Extract the [x, y] coordinate from the center of the cell holding the provided text.  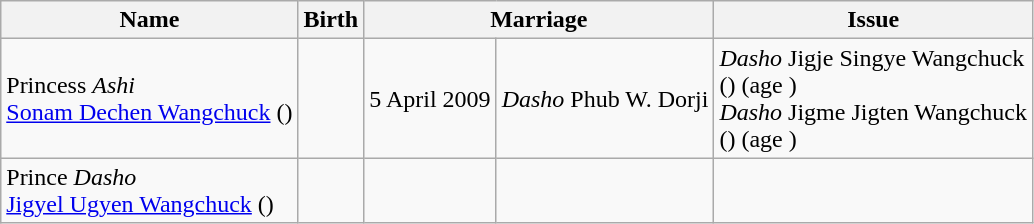
Name [150, 20]
5 April 2009 [430, 98]
Prince DashoJigyel Ugyen Wangchuck () [150, 190]
Birth [331, 20]
Issue [874, 20]
Dasho Phub W. Dorji [605, 98]
Marriage [539, 20]
Dasho Jigje Singye Wangchuck () (age )Dasho Jigme Jigten Wangchuck () (age ) [874, 98]
Princess AshiSonam Dechen Wangchuck () [150, 98]
